Identify which cell holds the provided text, then report its (x, y) central coordinate. 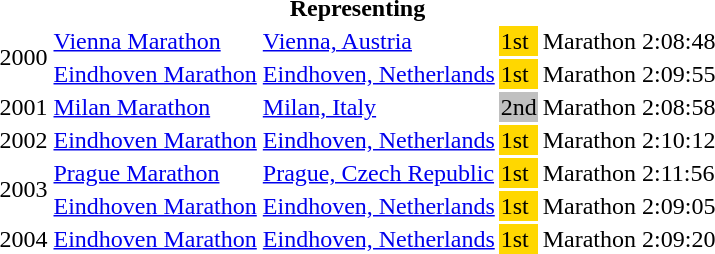
Prague, Czech Republic (378, 173)
Vienna Marathon (155, 41)
Prague Marathon (155, 173)
Milan Marathon (155, 107)
Vienna, Austria (378, 41)
2nd (518, 107)
Milan, Italy (378, 107)
